Capture the cell that displays the provided text and extract its [x, y] central coordinate. 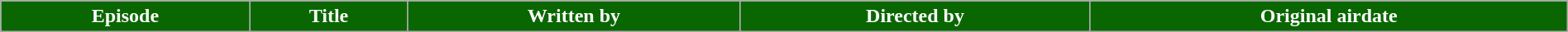
Written by [574, 16]
Title [329, 16]
Original airdate [1328, 16]
Directed by [915, 16]
Episode [126, 16]
